Detect which cell encompasses the target text, then output its [x, y] center coordinate. 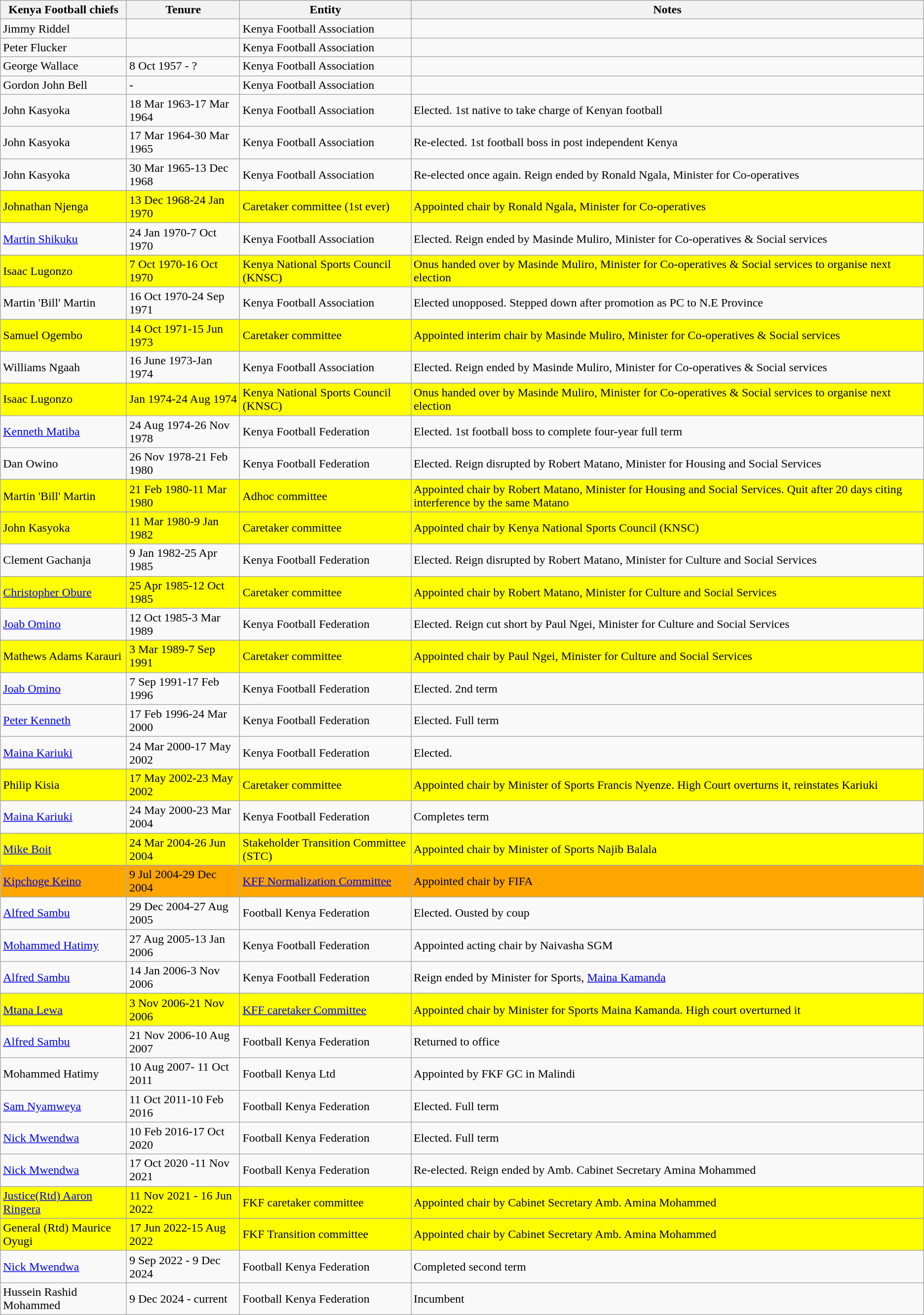
Mike Boit [64, 849]
30 Mar 1965-13 Dec 1968 [183, 175]
7 Sep 1991-17 Feb 1996 [183, 688]
Entity [326, 10]
Elected. 2nd term [667, 688]
Elected. 1st native to take charge of Kenyan football [667, 111]
17 Mar 1964-30 Mar 1965 [183, 142]
Re-elected. 1st football boss in post independent Kenya [667, 142]
Re-elected. Reign ended by Amb. Cabinet Secretary Amina Mohammed [667, 1170]
Elected. [667, 752]
24 Mar 2000-17 May 2002 [183, 752]
Appointed chair by Robert Matano, Minister for Housing and Social Services. Quit after 20 days citing interference by the same Matano [667, 496]
Appointed chair by Minister of Sports Francis Nyenze. High Court overturns it, reinstates Kariuki [667, 785]
FKF caretaker committee [326, 1202]
Elected. Reign disrupted by Robert Matano, Minister for Culture and Social Services [667, 560]
17 Jun 2022-15 Aug 2022 [183, 1234]
3 Mar 1989-7 Sep 1991 [183, 657]
Appointed by FKF GC in Malindi [667, 1074]
Appointed interim chair by Masinde Muliro, Minister for Co-operatives & Social services [667, 335]
11 Mar 1980-9 Jan 1982 [183, 528]
Football Kenya Ltd [326, 1074]
Re-elected once again. Reign ended by Ronald Ngala, Minister for Co-operatives [667, 175]
Clement Gachanja [64, 560]
24 Aug 1974-26 Nov 1978 [183, 431]
21 Feb 1980-11 Mar 1980 [183, 496]
Gordon John Bell [64, 85]
14 Oct 1971-15 Jun 1973 [183, 335]
Caretaker committee (1st ever) [326, 206]
Completed second term [667, 1267]
Appointed chair by Minister for Sports Maina Kamanda. High court overturned it [667, 1010]
9 Dec 2024 - current [183, 1298]
Notes [667, 10]
Kenneth Matiba [64, 431]
9 Jul 2004-29 Dec 2004 [183, 882]
Appointed chair by Paul Ngei, Minister for Culture and Social Services [667, 657]
Appointed chair by Robert Matano, Minister for Culture and Social Services [667, 592]
Reign ended by Minister for Sports, Maina Kamanda [667, 977]
Elected. Reign cut short by Paul Ngei, Minister for Culture and Social Services [667, 624]
Johnathan Njenga [64, 206]
Mtana Lewa [64, 1010]
Appointed chair by FIFA [667, 882]
Justice(Rtd) Aaron Ringera [64, 1202]
Mathews Adams Karauri [64, 657]
Elected. Reign disrupted by Robert Matano, Minister for Housing and Social Services [667, 464]
Philip Kisia [64, 785]
24 Mar 2004-26 Jun 2004 [183, 849]
9 Jan 1982-25 Apr 1985 [183, 560]
11 Nov 2021 - 16 Jun 2022 [183, 1202]
Appointed chair by Ronald Ngala, Minister for Co-operatives [667, 206]
Appointed chair by Minister of Sports Najib Balala [667, 849]
25 Apr 1985-12 Oct 1985 [183, 592]
Returned to office [667, 1042]
12 Oct 1985-3 Mar 1989 [183, 624]
24 May 2000-23 Mar 2004 [183, 816]
KFF caretaker Committee [326, 1010]
9 Sep 2022 - 9 Dec 2024 [183, 1267]
29 Dec 2004-27 Aug 2005 [183, 913]
George Wallace [64, 66]
Williams Ngaah [64, 367]
Kipchoge Keino [64, 882]
3 Nov 2006-21 Nov 2006 [183, 1010]
Appointed acting chair by Naivasha SGM [667, 946]
Jimmy Riddel [64, 29]
Jan 1974-24 Aug 1974 [183, 400]
General (Rtd) Maurice Oyugi [64, 1234]
Tenure [183, 10]
Christopher Obure [64, 592]
FKF Transition committee [326, 1234]
Samuel Ogembo [64, 335]
21 Nov 2006-10 Aug 2007 [183, 1042]
17 Oct 2020 -11 Nov 2021 [183, 1170]
16 Oct 1970-24 Sep 1971 [183, 303]
10 Aug 2007- 11 Oct 2011 [183, 1074]
10 Feb 2016-17 Oct 2020 [183, 1138]
17 Feb 1996-24 Mar 2000 [183, 721]
Peter Flucker [64, 47]
16 June 1973-Jan 1974 [183, 367]
8 Oct 1957 - ? [183, 66]
11 Oct 2011-10 Feb 2016 [183, 1106]
Peter Kenneth [64, 721]
Kenya Football chiefs [64, 10]
- [183, 85]
Dan Owino [64, 464]
Sam Nyamweya [64, 1106]
27 Aug 2005-13 Jan 2006 [183, 946]
26 Nov 1978-21 Feb 1980 [183, 464]
24 Jan 1970-7 Oct 1970 [183, 239]
KFF Normalization Committee [326, 882]
7 Oct 1970-16 Oct 1970 [183, 271]
17 May 2002-23 May 2002 [183, 785]
Completes term [667, 816]
Stakeholder Transition Committee (STC) [326, 849]
Martin Shikuku [64, 239]
Elected. Ousted by coup [667, 913]
13 Dec 1968-24 Jan 1970 [183, 206]
Appointed chair by Kenya National Sports Council (KNSC) [667, 528]
14 Jan 2006-3 Nov 2006 [183, 977]
Elected unopposed. Stepped down after promotion as PC to N.E Province [667, 303]
18 Mar 1963-17 Mar 1964 [183, 111]
Incumbent [667, 1298]
Hussein Rashid Mohammed [64, 1298]
Elected. 1st football boss to complete four-year full term [667, 431]
Adhoc committee [326, 496]
